Find where the given text appears and provide that cell's center as (X, Y) coordinate. 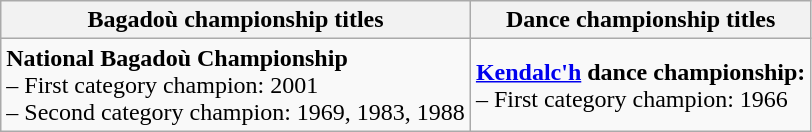
Dance championship titles (640, 20)
National Bagadoù Championship– First category champion: 2001– Second category champion: 1969, 1983, 1988 (236, 85)
Bagadoù championship titles (236, 20)
Kendalc'h dance championship:– First category champion: 1966 (640, 85)
